Detect which cell encompasses the target text, then output its (x, y) center coordinate. 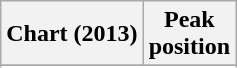
Peakposition (189, 34)
Chart (2013) (72, 34)
